Return the [x, y] coordinate for the center point of the cell that contains the specified text.  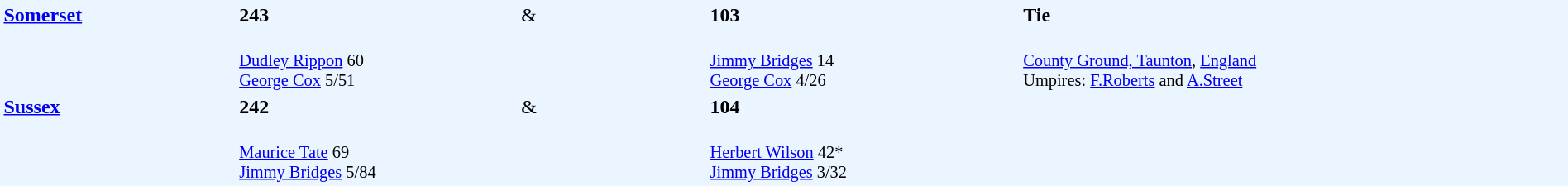
Tie [1293, 15]
Jimmy Bridges 14 George Cox 4/26 [864, 61]
Maurice Tate 69 Jimmy Bridges 5/84 [378, 152]
County Ground, Taunton, England Umpires: F.Roberts and A.Street [1293, 107]
Herbert Wilson 42* Jimmy Bridges 3/32 [864, 152]
Sussex [119, 139]
243 [378, 15]
Somerset [119, 47]
104 [864, 107]
242 [378, 107]
103 [864, 15]
Dudley Rippon 60 George Cox 5/51 [378, 61]
